Detect which cell encompasses the target text, then output its (x, y) center coordinate. 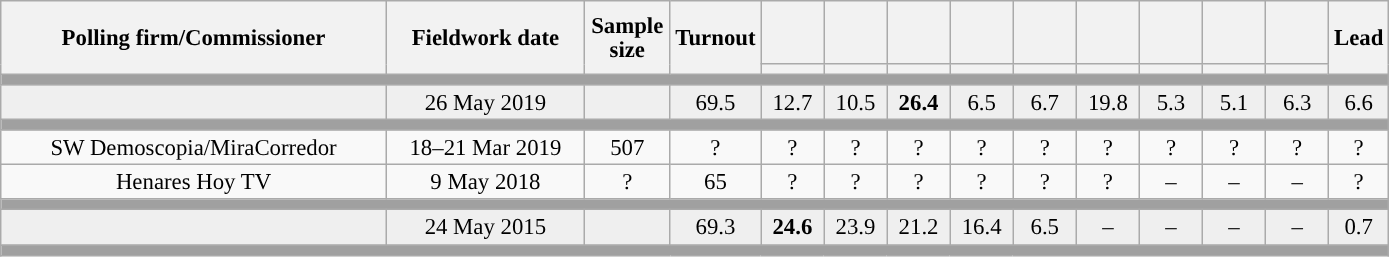
9 May 2018 (485, 182)
16.4 (982, 228)
26 May 2019 (485, 102)
507 (627, 148)
5.1 (1234, 102)
24 May 2015 (485, 228)
Turnout (716, 38)
10.5 (856, 102)
5.3 (1170, 102)
69.5 (716, 102)
6.3 (1298, 102)
Polling firm/Commissioner (194, 38)
Sample size (627, 38)
6.6 (1359, 102)
65 (716, 182)
6.7 (1044, 102)
18–21 Mar 2019 (485, 148)
Lead (1359, 38)
SW Demoscopia/MiraCorredor (194, 148)
19.8 (1108, 102)
21.2 (918, 228)
24.6 (792, 228)
0.7 (1359, 228)
12.7 (792, 102)
23.9 (856, 228)
69.3 (716, 228)
26.4 (918, 102)
Henares Hoy TV (194, 182)
Fieldwork date (485, 38)
